Determine the (x, y) coordinate at the center of the cell enclosing the given text.  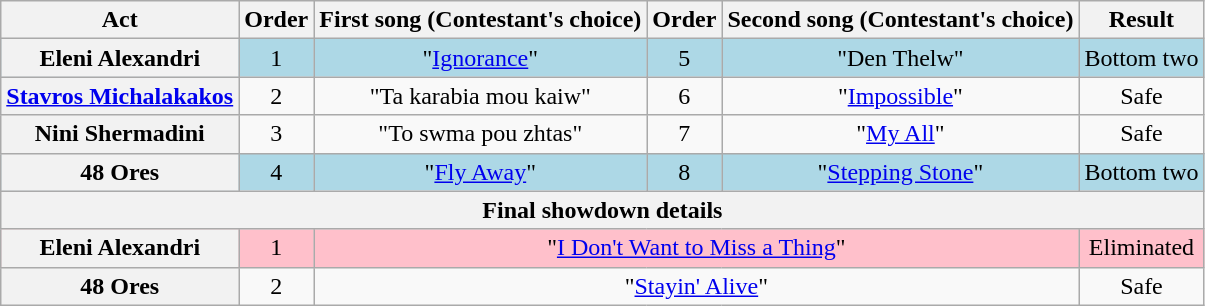
3 (276, 134)
"Ta karabia mou kaiw" (480, 96)
8 (684, 172)
"Stayin' Alive" (696, 286)
"Fly Away" (480, 172)
Act (120, 20)
"Ignorance" (480, 58)
7 (684, 134)
"Den Thelw" (900, 58)
"To swma pou zhtas" (480, 134)
Final showdown details (602, 210)
Stavros Michalakakos (120, 96)
First song (Contestant's choice) (480, 20)
"I Don't Want to Miss a Thing" (696, 248)
"Impossible" (900, 96)
4 (276, 172)
6 (684, 96)
Second song (Contestant's choice) (900, 20)
Eliminated (1142, 248)
Result (1142, 20)
Nini Shermadini (120, 134)
5 (684, 58)
"Stepping Stone" (900, 172)
"My All" (900, 134)
